From the cell containing the given text, extract its center point as (x, y) coordinate. 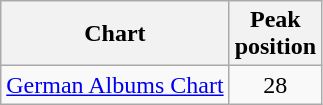
German Albums Chart (115, 85)
Chart (115, 34)
Peakposition (275, 34)
28 (275, 85)
